From the cell containing the given text, extract its center point as [X, Y] coordinate. 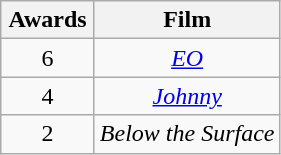
4 [48, 96]
2 [48, 134]
Awards [48, 20]
6 [48, 58]
Film [187, 20]
Johnny [187, 96]
Below the Surface [187, 134]
EO [187, 58]
